Output the (x, y) coordinate of the center of the cell containing the given text.  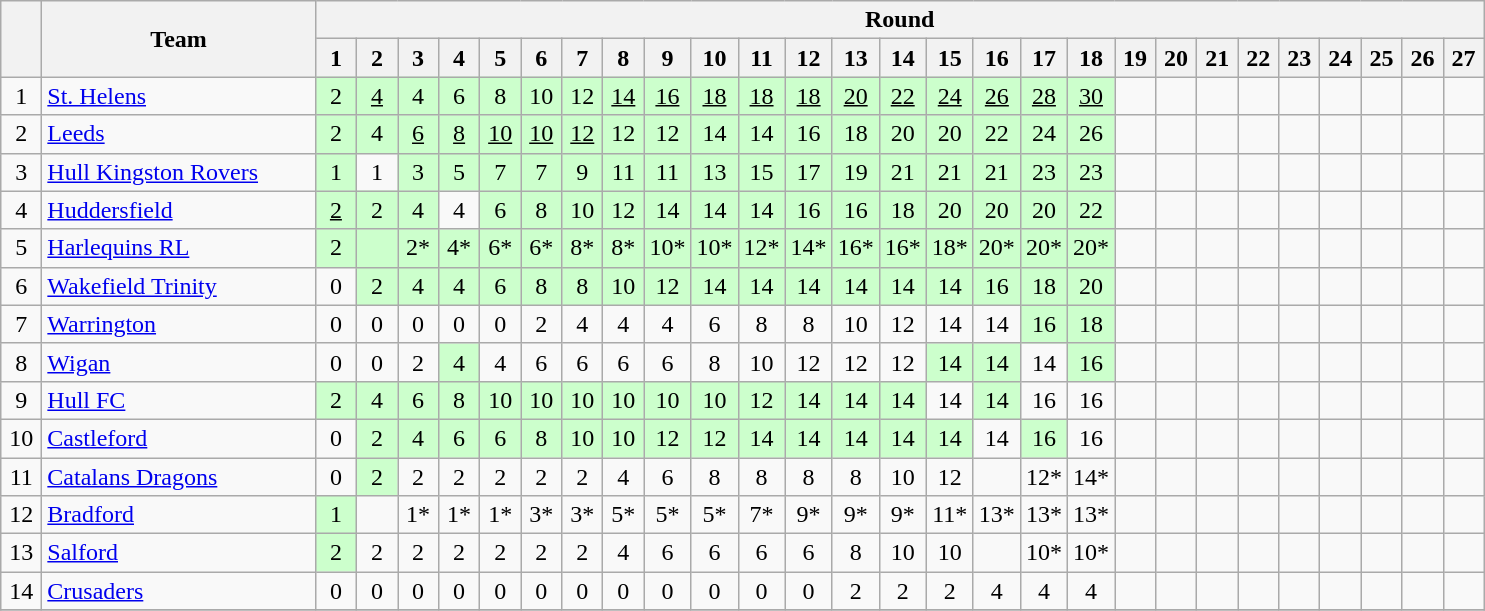
Salford (179, 553)
7* (762, 515)
Warrington (179, 324)
Hull FC (179, 400)
2* (418, 248)
27 (1464, 58)
Wakefield Trinity (179, 286)
Team (179, 39)
Harlequins RL (179, 248)
Leeds (179, 134)
Hull Kingston Rovers (179, 172)
4* (460, 248)
Catalans Dragons (179, 477)
Crusaders (179, 591)
Huddersfield (179, 210)
18* (950, 248)
11* (950, 515)
Bradford (179, 515)
25 (1382, 58)
Round (900, 20)
Wigan (179, 362)
Castleford (179, 438)
St. Helens (179, 96)
30 (1090, 96)
28 (1044, 96)
